Capture the cell that displays the provided text and extract its [X, Y] central coordinate. 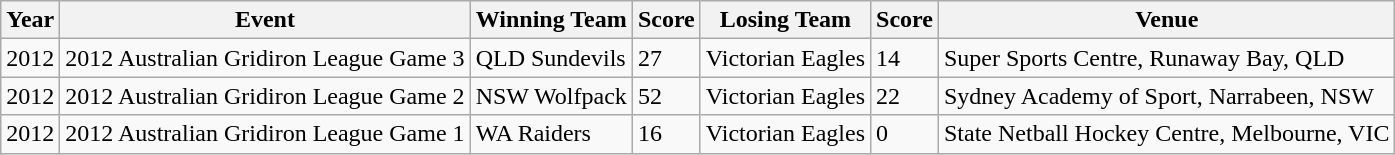
16 [666, 134]
14 [905, 58]
Venue [1166, 20]
WA Raiders [551, 134]
Super Sports Centre, Runaway Bay, QLD [1166, 58]
State Netball Hockey Centre, Melbourne, VIC [1166, 134]
Sydney Academy of Sport, Narrabeen, NSW [1166, 96]
QLD Sundevils [551, 58]
Losing Team [785, 20]
27 [666, 58]
NSW Wolfpack [551, 96]
52 [666, 96]
2012 Australian Gridiron League Game 1 [265, 134]
Event [265, 20]
Winning Team [551, 20]
Year [30, 20]
0 [905, 134]
2012 Australian Gridiron League Game 2 [265, 96]
22 [905, 96]
2012 Australian Gridiron League Game 3 [265, 58]
